Scan for the cell matching the given text and deliver its (x, y) coordinate at center. 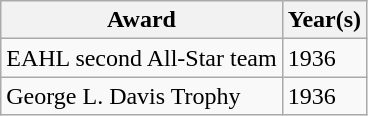
George L. Davis Trophy (142, 96)
Year(s) (324, 20)
EAHL second All-Star team (142, 58)
Award (142, 20)
